Return [X, Y] of the center of cell containing provided text 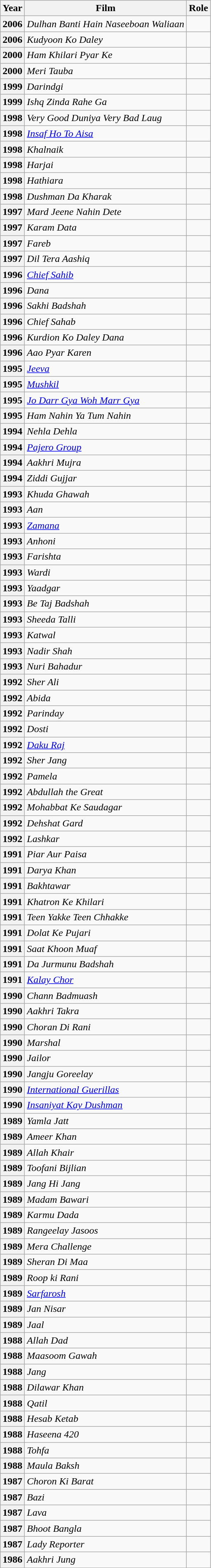
Parinday [105, 714]
Dil Tera Aashiq [105, 259]
Saat Khoon Muaf [105, 948]
Jangju Goreelay [105, 1074]
Maula Baksh [105, 1466]
International Guerillas [105, 1090]
Allah Dad [105, 1340]
Dolat Ke Pujari [105, 933]
Maasoom Gawah [105, 1356]
Jang Hi Jang [105, 1183]
Year [12, 8]
Fareb [105, 243]
Tohfa [105, 1450]
Jaal [105, 1325]
Haseena 420 [105, 1434]
Be Taj Badshah [105, 604]
Sakhi Badshah [105, 306]
Meri Tauba [105, 71]
Chief Sahib [105, 275]
Dulhan Banti Hain Naseeboan Waliaan [105, 24]
Piar Aur Paisa [105, 854]
Karam Data [105, 228]
Aao Pyar Karen [105, 353]
Madam Bawari [105, 1199]
Khalnaik [105, 149]
Marshal [105, 1043]
Aakhri Takra [105, 1011]
Chief Sahab [105, 322]
Teen Yakke Teen Chhakke [105, 917]
Da Jurmunu Badshah [105, 964]
Bazi [105, 1497]
Zamana [105, 525]
Rangeelay Jasoos [105, 1231]
Wardi [105, 572]
Qatil [105, 1403]
Daku Raj [105, 745]
Insaniyat Kay Dushman [105, 1105]
Pamela [105, 776]
Dosti [105, 729]
Dehshat Gard [105, 823]
Bhoot Bangla [105, 1528]
Kalay Chor [105, 980]
Harjai [105, 165]
Darindgi [105, 86]
Ham Khilari Pyar Ke [105, 55]
Mard Jeene Nahin Dete [105, 212]
Film [105, 8]
Abida [105, 698]
Ham Nahin Ya Tum Nahin [105, 415]
Nadir Shah [105, 651]
Farishta [105, 557]
Sheeda Talli [105, 619]
Sher Ali [105, 682]
Nuri Bahadur [105, 666]
Role [199, 8]
Mohabbat Ke Saudagar [105, 807]
Dushman Da Kharak [105, 196]
Lashkar [105, 839]
Hesab Ketab [105, 1419]
Dilawar Khan [105, 1387]
Lady Reporter [105, 1544]
Chann Badmuash [105, 996]
Aakhri Jung [105, 1560]
Dana [105, 290]
Very Good Duniya Very Bad Laug [105, 118]
1986 [12, 1560]
Hathiara [105, 180]
Pajero Group [105, 447]
Ziddi Gujjar [105, 478]
Ameer Khan [105, 1136]
Mushkil [105, 384]
Darya Khan [105, 870]
Kurdion Ko Daley Dana [105, 337]
Jan Nisar [105, 1309]
Toofani Bijlian [105, 1168]
Jo Darr Gya Woh Marr Gya [105, 400]
Sher Jang [105, 761]
Yaadgar [105, 588]
Allah Khair [105, 1152]
Mera Challenge [105, 1246]
Katwal [105, 635]
Ishq Zinda Rahe Ga [105, 102]
Bakhtawar [105, 886]
Roop ki Rani [105, 1278]
Khatron Ke Khilari [105, 901]
Sheran Di Maa [105, 1262]
Insaf Ho To Aisa [105, 133]
Choron Ki Barat [105, 1482]
Khuda Ghawah [105, 494]
Lava [105, 1513]
Abdullah the Great [105, 792]
Karmu Dada [105, 1215]
Yamla Jatt [105, 1121]
Choran Di Rani [105, 1027]
Sarfarosh [105, 1293]
Aakhri Mujra [105, 463]
Jeeva [105, 369]
Nehla Dehla [105, 431]
Aan [105, 510]
Kudyoon Ko Daley [105, 40]
Jang [105, 1372]
Anhoni [105, 541]
Jailor [105, 1058]
